For the text-containing cell, return its midpoint in (X, Y) coordinate format. 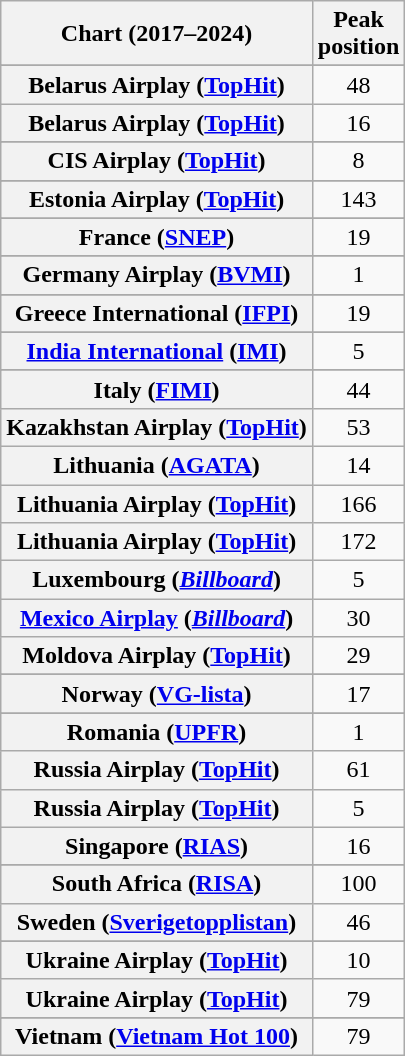
143 (358, 199)
46 (358, 922)
Estonia Airplay (TopHit) (157, 199)
Romania (UPFR) (157, 732)
53 (358, 427)
17 (358, 694)
Sweden (Sverigetopplistan) (157, 922)
61 (358, 770)
South Africa (RISA) (157, 884)
44 (358, 389)
166 (358, 503)
100 (358, 884)
CIS Airplay (TopHit) (157, 161)
Kazakhstan Airplay (TopHit) (157, 427)
Luxembourg (Billboard) (157, 580)
Mexico Airplay (Billboard) (157, 618)
France (SNEP) (157, 237)
Vietnam (Vietnam Hot 100) (157, 1036)
Norway (VG-lista) (157, 694)
Chart (2017–2024) (157, 34)
Italy (FIMI) (157, 389)
Greece International (IFPI) (157, 313)
30 (358, 618)
8 (358, 161)
48 (358, 85)
Singapore (RIAS) (157, 846)
Moldova Airplay (TopHit) (157, 656)
172 (358, 542)
29 (358, 656)
India International (IMI) (157, 351)
10 (358, 960)
Peakposition (358, 34)
Lithuania (AGATA) (157, 465)
Germany Airplay (BVMI) (157, 275)
14 (358, 465)
